Detect which cell encompasses the target text, then output its [x, y] center coordinate. 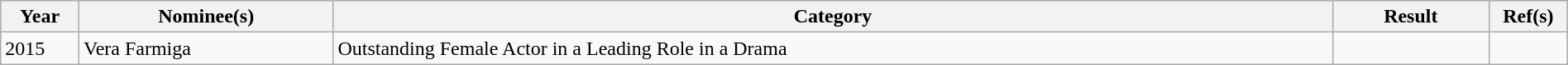
Year [40, 17]
Category [833, 17]
Vera Farmiga [205, 48]
2015 [40, 48]
Outstanding Female Actor in a Leading Role in a Drama [833, 48]
Nominee(s) [205, 17]
Ref(s) [1528, 17]
Result [1411, 17]
